Provide the (x, y) coordinate of the cell's center where the given text is located.  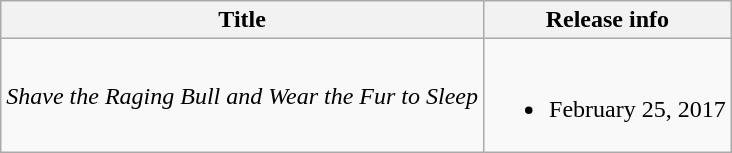
Shave the Raging Bull and Wear the Fur to Sleep (242, 96)
February 25, 2017 (608, 96)
Release info (608, 20)
Title (242, 20)
